Capture the cell that displays the provided text and extract its (x, y) central coordinate. 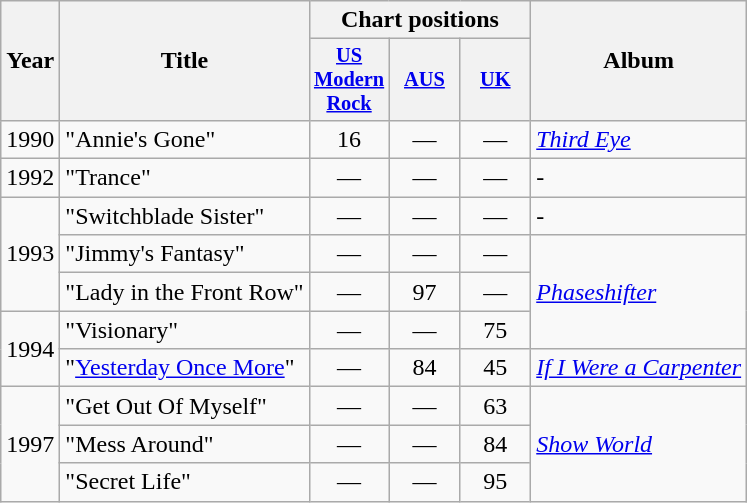
63 (496, 406)
AUS (424, 80)
"Switchblade Sister" (184, 216)
16 (349, 139)
Chart positions (420, 20)
"Jimmy's Fantasy" (184, 254)
1992 (30, 178)
95 (496, 482)
If I Were a Carpenter (639, 368)
"Secret Life" (184, 482)
1993 (30, 254)
Title (184, 61)
Album (639, 61)
Show World (639, 444)
"Mess Around" (184, 444)
Year (30, 61)
Phaseshifter (639, 292)
"Lady in the Front Row" (184, 292)
45 (496, 368)
Third Eye (639, 139)
1990 (30, 139)
1997 (30, 444)
"Visionary" (184, 330)
"Annie's Gone" (184, 139)
1994 (30, 349)
75 (496, 330)
UK (496, 80)
"Yesterday Once More" (184, 368)
"Get Out Of Myself" (184, 406)
97 (424, 292)
USModernRock (349, 80)
"Trance" (184, 178)
